Pinpoint the cell where the given text exists, returning its [x, y] midpoint coordinate. 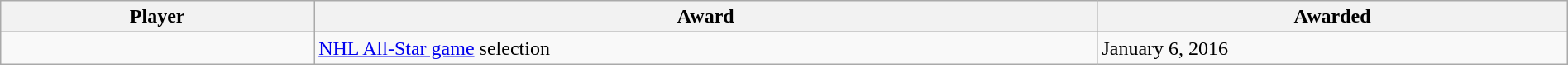
Awarded [1332, 17]
January 6, 2016 [1332, 48]
NHL All-Star game selection [706, 48]
Award [706, 17]
Player [157, 17]
